Scan for the cell matching the given text and deliver its (X, Y) coordinate at center. 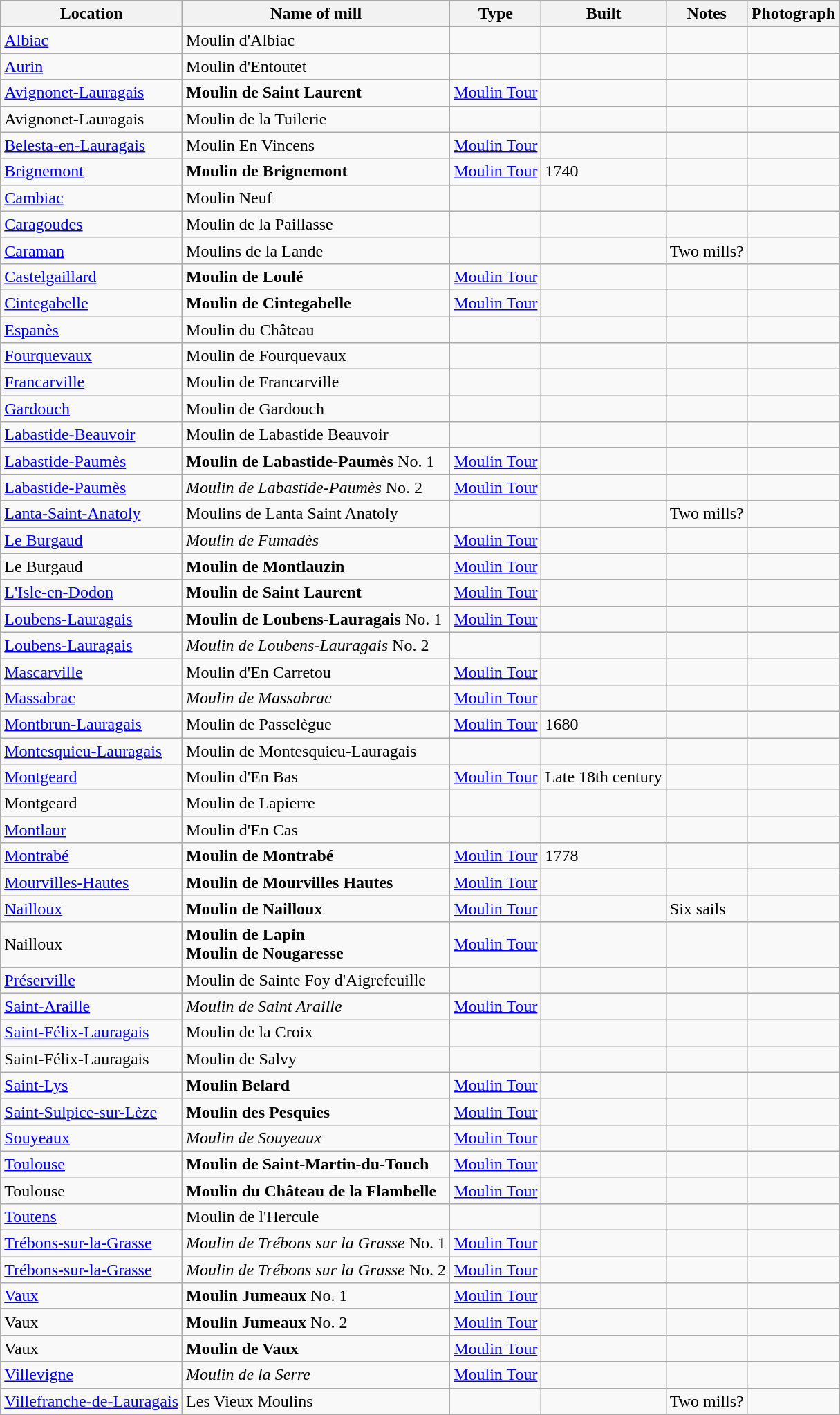
Belesta-en-Lauragais (91, 145)
Saint-Lys (91, 1085)
Moulin d'Albiac (317, 40)
1740 (604, 172)
Les Vieux Moulins (317, 1401)
Montbrun-Lauragais (91, 724)
Castelgaillard (91, 277)
Moulin de Mourvilles Hautes (317, 882)
Villevigne (91, 1375)
Moulin de Salvy (317, 1059)
Moulin de Lapierre (317, 804)
Souyeaux (91, 1138)
Moulin de la Tuilerie (317, 119)
Moulin de Fumadès (317, 540)
Location (91, 14)
Moulin de Loulé (317, 277)
Villefranche-de-Lauragais (91, 1401)
Six sails (707, 909)
Moulin de Labastide-Paumès No. 2 (317, 488)
Moulin de LapinMoulin de Nougaresse (317, 945)
Moulin de Fourquevaux (317, 356)
Albiac (91, 40)
Fourquevaux (91, 356)
Lanta-Saint-Anatoly (91, 514)
Labastide-Beauvoir (91, 435)
Moulin de Francarville (317, 382)
Aurin (91, 66)
Moulin du Château (317, 330)
Moulin des Pesquies (317, 1111)
Moulin d'Entoutet (317, 66)
Notes (707, 14)
Saint-Sulpice-sur-Lèze (91, 1111)
Moulin de Loubens-Lauragais No. 2 (317, 645)
Moulin de Labastide Beauvoir (317, 435)
Espanès (91, 330)
Mourvilles-Hautes (91, 882)
Moulin de Massabrac (317, 698)
Moulin Jumeaux No. 2 (317, 1322)
Moulin de Montesquieu-Lauragais (317, 750)
Francarville (91, 382)
Type (496, 14)
Late 18th century (604, 777)
Saint-Araille (91, 1006)
Moulin de Montlauzin (317, 566)
Moulin de l'Hercule (317, 1217)
Moulin de Loubens-Lauragais No. 1 (317, 619)
Brignemont (91, 172)
Montesquieu-Lauragais (91, 750)
Moulin de la Paillasse (317, 224)
Montrabé (91, 856)
Moulin de Souyeaux (317, 1138)
Moulin de Trébons sur la Grasse No. 2 (317, 1270)
Photograph (793, 14)
L'Isle-en-Dodon (91, 593)
Moulin En Vincens (317, 145)
Moulin de Labastide-Paumès No. 1 (317, 461)
Cintegabelle (91, 303)
Moulin de Trébons sur la Grasse No. 1 (317, 1243)
Moulin de Saint-Martin-du-Touch (317, 1164)
Moulin Neuf (317, 198)
Moulin de Nailloux (317, 909)
Moulin de Montrabé (317, 856)
Moulin d'En Cas (317, 830)
Caragoudes (91, 224)
Moulin d'En Carretou (317, 672)
Moulin de Saint Araille (317, 1006)
Moulin Belard (317, 1085)
Moulin de Passelègue (317, 724)
Moulin d'En Bas (317, 777)
Moulins de Lanta Saint Anatoly (317, 514)
Moulin Jumeaux No. 1 (317, 1296)
Préserville (91, 980)
Massabrac (91, 698)
Moulin de Cintegabelle (317, 303)
1778 (604, 856)
Moulin de la Croix (317, 1033)
1680 (604, 724)
Moulin de Brignemont (317, 172)
Moulin du Château de la Flambelle (317, 1190)
Gardouch (91, 409)
Mascarville (91, 672)
Montlaur (91, 830)
Moulin de Sainte Foy d'Aigrefeuille (317, 980)
Caraman (91, 250)
Name of mill (317, 14)
Moulins de la Lande (317, 250)
Built (604, 14)
Toutens (91, 1217)
Moulin de Vaux (317, 1349)
Moulin de la Serre (317, 1375)
Moulin de Gardouch (317, 409)
Cambiac (91, 198)
